Output the (X, Y) coordinate of the center of the cell containing the given text.  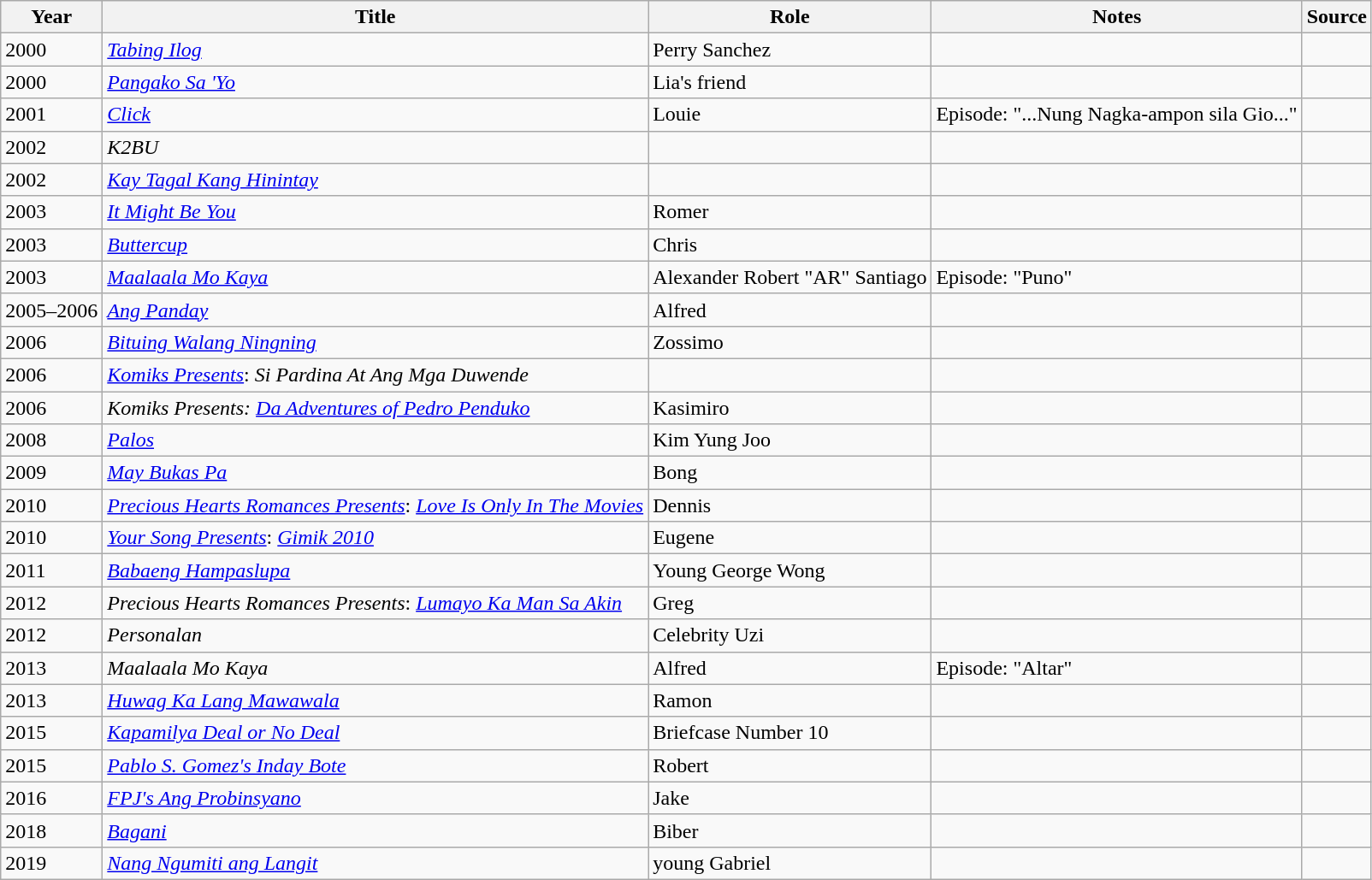
FPJ's Ang Probinsyano (376, 798)
Briefcase Number 10 (790, 733)
young Gabriel (790, 863)
Ramon (790, 700)
Dennis (790, 505)
Title (376, 17)
Nang Ngumiti ang Langit (376, 863)
2008 (51, 440)
Louie (790, 115)
Young George Wong (790, 570)
It Might Be You (376, 212)
2001 (51, 115)
Source (1336, 17)
Eugene (790, 538)
Kim Yung Joo (790, 440)
K2BU (376, 147)
Chris (790, 245)
Lia's friend (790, 82)
2018 (51, 830)
Biber (790, 830)
Role (790, 17)
May Bukas Pa (376, 473)
Precious Hearts Romances Presents: Love Is Only In The Movies (376, 505)
2019 (51, 863)
Bituing Walang Ningning (376, 342)
Episode: "...Nung Nagka-ampon sila Gio..." (1117, 115)
Click (376, 115)
2005–2006 (51, 310)
Bagani (376, 830)
Kasimiro (790, 408)
Personalan (376, 635)
Komiks Presents: Da Adventures of Pedro Penduko (376, 408)
Episode: "Altar" (1117, 668)
Buttercup (376, 245)
Komiks Presents: Si Pardina At Ang Mga Duwende (376, 375)
Tabing Ilog (376, 50)
Alexander Robert "AR" Santiago (790, 277)
Babaeng Hampaslupa (376, 570)
Pablo S. Gomez's Inday Bote (376, 765)
Greg (790, 603)
Kapamilya Deal or No Deal (376, 733)
Precious Hearts Romances Presents: Lumayo Ka Man Sa Akin (376, 603)
Episode: "Puno" (1117, 277)
Bong (790, 473)
Pangako Sa 'Yo (376, 82)
Jake (790, 798)
Your Song Presents: Gimik 2010 (376, 538)
2009 (51, 473)
Kay Tagal Kang Hinintay (376, 180)
Year (51, 17)
Romer (790, 212)
Robert (790, 765)
Celebrity Uzi (790, 635)
Perry Sanchez (790, 50)
Zossimo (790, 342)
2016 (51, 798)
2011 (51, 570)
Notes (1117, 17)
Ang Panday (376, 310)
Huwag Ka Lang Mawawala (376, 700)
Palos (376, 440)
